Identify which cell holds the provided text, then report its (X, Y) central coordinate. 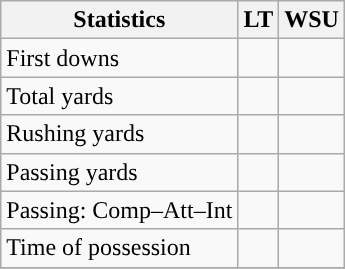
Time of possession (120, 248)
Passing yards (120, 172)
Rushing yards (120, 134)
First downs (120, 58)
WSU (312, 20)
LT (258, 20)
Passing: Comp–Att–Int (120, 210)
Total yards (120, 96)
Statistics (120, 20)
